Extract the (x, y) coordinate from the center of the cell holding the provided text.  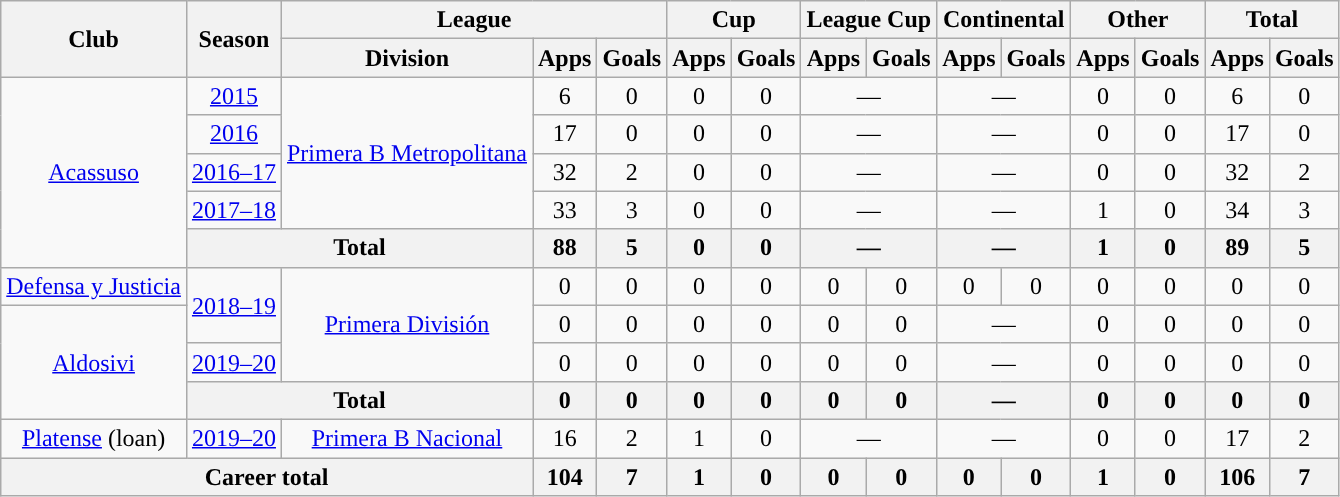
League (474, 20)
Continental (1004, 20)
Defensa y Justicia (94, 286)
Career total (267, 477)
89 (1237, 248)
88 (564, 248)
Platense (loan) (94, 438)
Club (94, 39)
2017–18 (234, 210)
Primera B Metropolitana (406, 153)
Cup (734, 20)
Acassuso (94, 172)
League Cup (869, 20)
Aldosivi (94, 362)
104 (564, 477)
Primera B Nacional (406, 438)
106 (1237, 477)
Division (406, 58)
Season (234, 39)
2016 (234, 134)
33 (564, 210)
16 (564, 438)
Primera División (406, 324)
34 (1237, 210)
2016–17 (234, 172)
Other (1138, 20)
2015 (234, 96)
2018–19 (234, 305)
